Determine the [X, Y] coordinate at the center of the cell enclosing the given text.  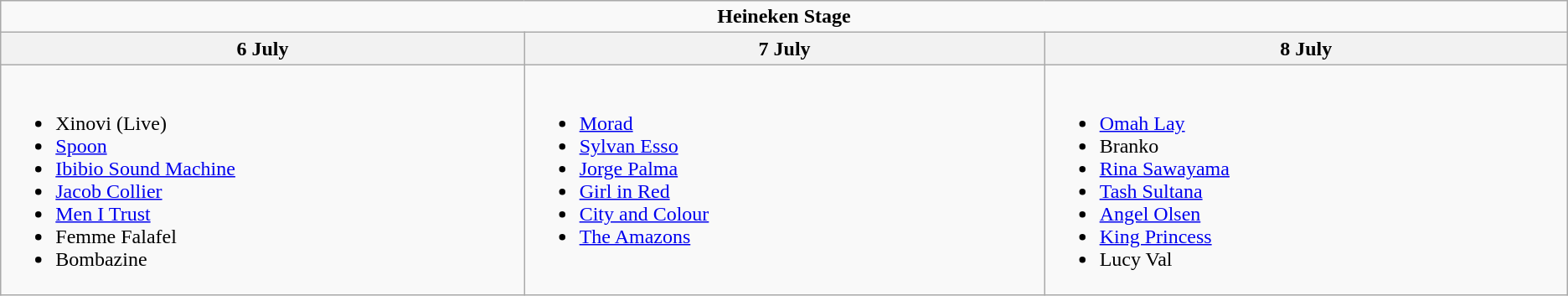
Xinovi (Live)SpoonIbibio Sound MachineJacob CollierMen I TrustFemme FalafelBombazine [263, 179]
Omah LayBrankoRina SawayamaTash SultanaAngel OlsenKing PrincessLucy Val [1306, 179]
MoradSylvan EssoJorge PalmaGirl in RedCity and ColourThe Amazons [784, 179]
8 July [1306, 49]
7 July [784, 49]
Heineken Stage [784, 17]
6 July [263, 49]
